Return the (X, Y) coordinate for the center point of the cell that contains the specified text.  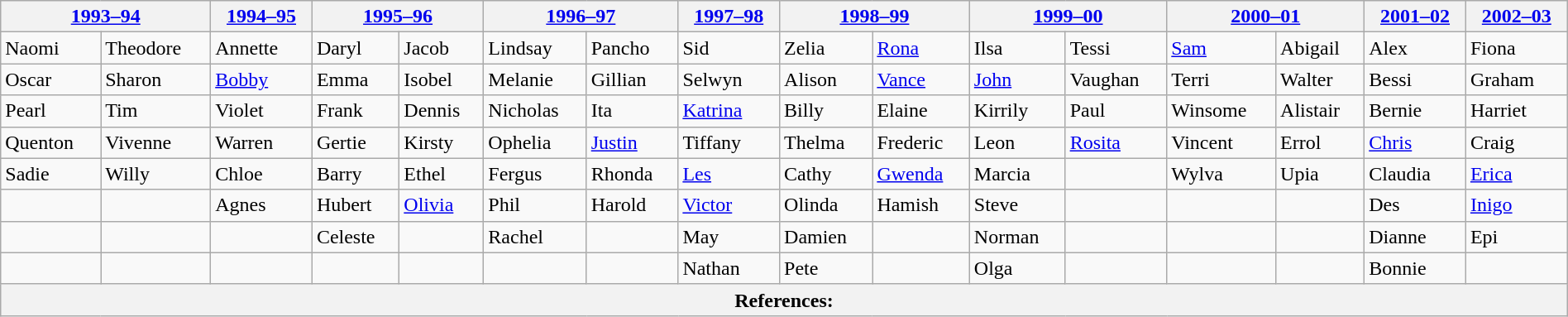
Errol (1320, 142)
Hamish (921, 205)
Graham (1517, 79)
Walter (1320, 79)
Des (1416, 205)
Marcia (1017, 174)
Epi (1517, 237)
Willy (155, 174)
Theodore (155, 48)
Isobel (442, 79)
Damien (826, 237)
Barry (356, 174)
Sadie (51, 174)
Fergus (535, 174)
Pancho (632, 48)
Vivenne (155, 142)
Claudia (1416, 174)
Frederic (921, 142)
Vaughan (1116, 79)
Terri (1221, 79)
Norman (1017, 237)
Zelia (826, 48)
Hubert (356, 205)
Leon (1017, 142)
Upia (1320, 174)
2000–01 (1265, 17)
Emma (356, 79)
Dennis (442, 111)
Sam (1221, 48)
Ophelia (535, 142)
Winsome (1221, 111)
Tiffany (729, 142)
Gillian (632, 79)
Kirrily (1017, 111)
Rhonda (632, 174)
Alistair (1320, 111)
Erica (1517, 174)
Pearl (51, 111)
Cathy (826, 174)
Paul (1116, 111)
Ita (632, 111)
Billy (826, 111)
1996–97 (581, 17)
Gwenda (921, 174)
Chris (1416, 142)
Gertie (356, 142)
Frank (356, 111)
Pete (826, 268)
Bobby (261, 79)
Annette (261, 48)
Tessi (1116, 48)
May (729, 237)
Les (729, 174)
Nicholas (535, 111)
John (1017, 79)
Melanie (535, 79)
Alison (826, 79)
Warren (261, 142)
Olga (1017, 268)
References: (784, 300)
Ilsa (1017, 48)
Tim (155, 111)
Dianne (1416, 237)
Rona (921, 48)
2002–03 (1517, 17)
Chloe (261, 174)
Elaine (921, 111)
Vance (921, 79)
2001–02 (1416, 17)
Steve (1017, 205)
Kirsty (442, 142)
Victor (729, 205)
Ethel (442, 174)
1997–98 (729, 17)
Inigo (1517, 205)
Sharon (155, 79)
Fiona (1517, 48)
1993–94 (106, 17)
Celeste (356, 237)
Bessi (1416, 79)
Daryl (356, 48)
1998–99 (875, 17)
Sid (729, 48)
Rosita (1116, 142)
Naomi (51, 48)
Quenton (51, 142)
Harriet (1517, 111)
1995–96 (397, 17)
Lindsay (535, 48)
Vincent (1221, 142)
Craig (1517, 142)
Bernie (1416, 111)
Selwyn (729, 79)
Wylva (1221, 174)
1994–95 (261, 17)
Harold (632, 205)
Oscar (51, 79)
Nathan (729, 268)
Phil (535, 205)
Justin (632, 142)
Agnes (261, 205)
Bonnie (1416, 268)
Katrina (729, 111)
Alex (1416, 48)
Olivia (442, 205)
Abigail (1320, 48)
Rachel (535, 237)
1999–00 (1068, 17)
Violet (261, 111)
Olinda (826, 205)
Jacob (442, 48)
Thelma (826, 142)
